Provide the (x, y) coordinate of the cell's center where the given text is located.  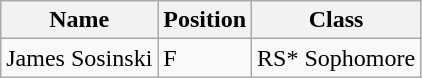
Class (336, 20)
F (205, 58)
James Sosinski (80, 58)
Name (80, 20)
Position (205, 20)
RS* Sophomore (336, 58)
